Detect which cell encompasses the target text, then output its [x, y] center coordinate. 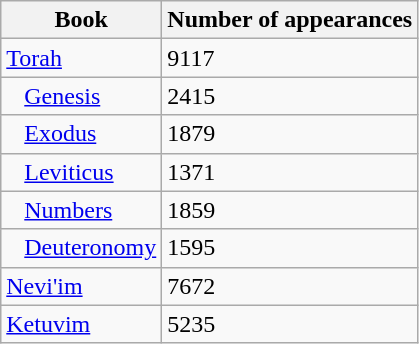
9117 [290, 58]
Number of appearances [290, 20]
Book [82, 20]
1371 [290, 172]
7672 [290, 286]
1879 [290, 134]
1859 [290, 210]
Genesis [82, 96]
5235 [290, 324]
Exodus [82, 134]
Ketuvim [82, 324]
2415 [290, 96]
Numbers [82, 210]
Deuteronomy [82, 248]
Torah [82, 58]
Nevi'im [82, 286]
1595 [290, 248]
Leviticus [82, 172]
